Find where the given text appears and provide that cell's center as (X, Y) coordinate. 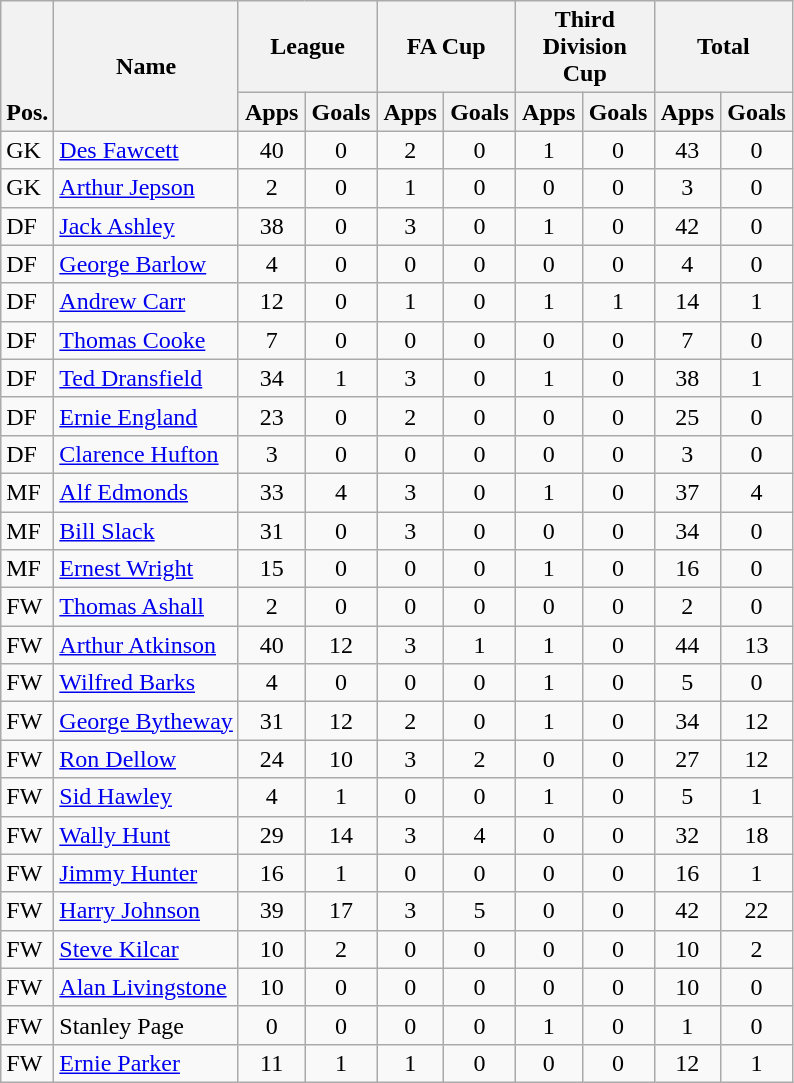
44 (688, 645)
22 (757, 911)
43 (688, 150)
24 (272, 759)
Jack Ashley (146, 226)
Ernest Wright (146, 569)
Alf Edmonds (146, 492)
Arthur Atkinson (146, 645)
Steve Kilcar (146, 949)
18 (757, 835)
39 (272, 911)
Wilfred Barks (146, 683)
Wally Hunt (146, 835)
32 (688, 835)
Arthur Jepson (146, 188)
Andrew Carr (146, 302)
Thomas Cooke (146, 340)
Bill Slack (146, 531)
Thomas Ashall (146, 607)
FA Cup (446, 47)
Sid Hawley (146, 797)
Pos. (28, 66)
George Bytheway (146, 721)
League (308, 47)
Ron Dellow (146, 759)
Name (146, 66)
15 (272, 569)
Ernie England (146, 416)
23 (272, 416)
33 (272, 492)
Des Fawcett (146, 150)
25 (688, 416)
Stanley Page (146, 1025)
Ernie Parker (146, 1063)
Ted Dransfield (146, 378)
27 (688, 759)
Harry Johnson (146, 911)
Jimmy Hunter (146, 873)
11 (272, 1063)
17 (341, 911)
George Barlow (146, 264)
Total (724, 47)
29 (272, 835)
13 (757, 645)
37 (688, 492)
Alan Livingstone (146, 987)
Clarence Hufton (146, 454)
Third Division Cup (586, 47)
